Find where the given text appears and provide that cell's center as [x, y] coordinate. 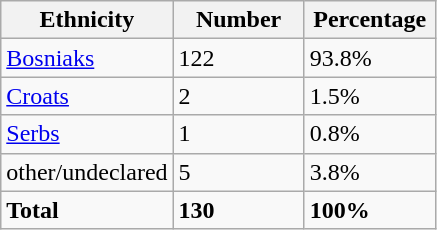
130 [238, 210]
2 [238, 96]
Ethnicity [87, 20]
122 [238, 58]
5 [238, 172]
0.8% [370, 134]
Bosniaks [87, 58]
Croats [87, 96]
Serbs [87, 134]
Percentage [370, 20]
Total [87, 210]
1 [238, 134]
other/undeclared [87, 172]
1.5% [370, 96]
Number [238, 20]
3.8% [370, 172]
100% [370, 210]
93.8% [370, 58]
